Return the [x, y] coordinate for the center point of the cell that contains the specified text.  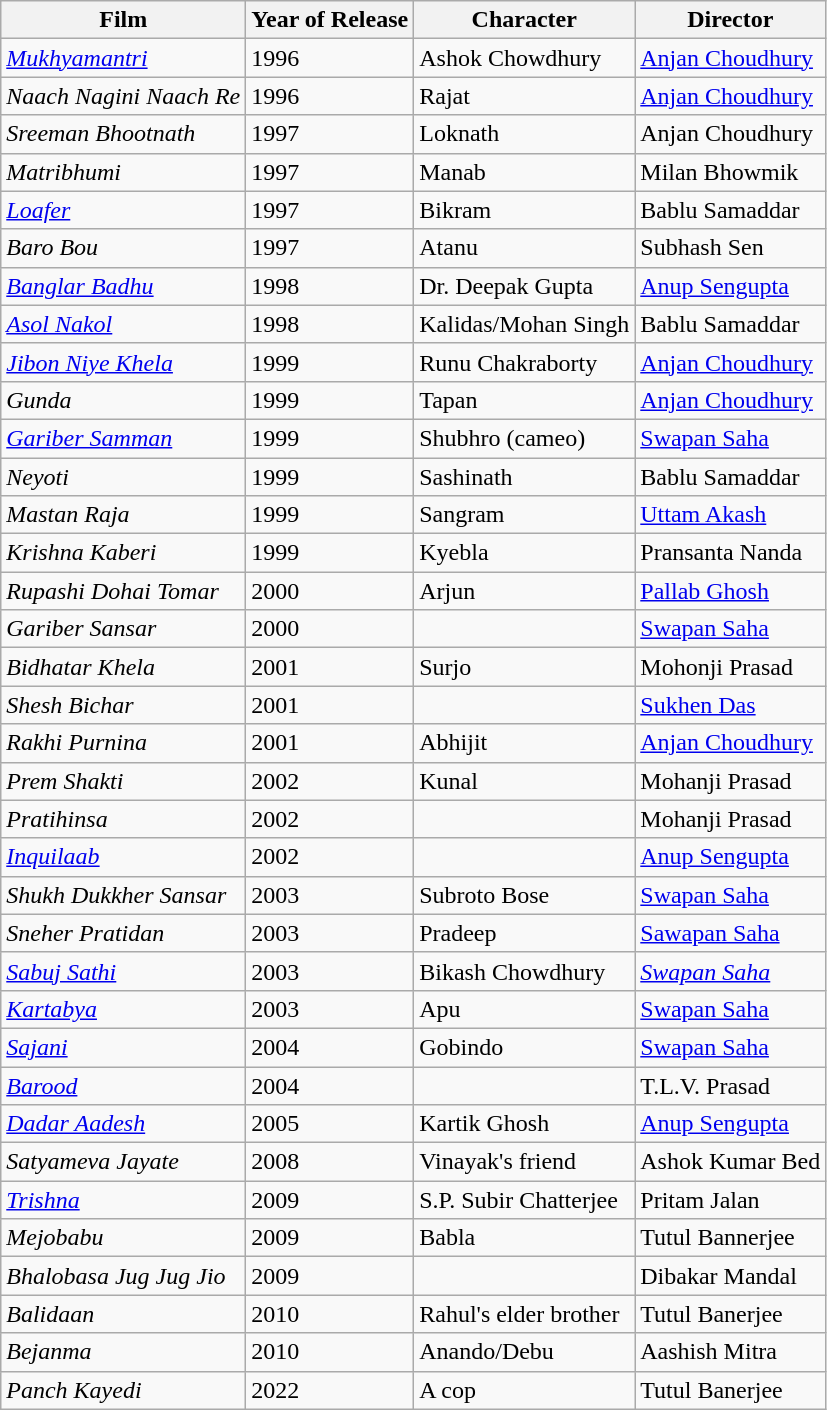
Rakhi Purnina [124, 743]
Shubhro (cameo) [524, 438]
Prem Shakti [124, 781]
Naach Nagini Naach Re [124, 96]
Kartabya [124, 1009]
Pritam Jalan [730, 1200]
Mejobabu [124, 1238]
Kunal [524, 781]
Panch Kayedi [124, 1390]
Kartik Ghosh [524, 1124]
Banglar Badhu [124, 286]
Apu [524, 1009]
Mastan Raja [124, 515]
Tutul Bannerjee [730, 1238]
Subhash Sen [730, 248]
Neyoti [124, 477]
Pratihinsa [124, 819]
Trishna [124, 1200]
Baro Bou [124, 248]
Atanu [524, 248]
2008 [330, 1162]
Arjun [524, 591]
Bhalobasa Jug Jug Jio [124, 1276]
Pransanta Nanda [730, 553]
Gariber Samman [124, 438]
Loafer [124, 210]
Pradeep [524, 933]
Surjo [524, 667]
Dadar Aadesh [124, 1124]
Bikash Chowdhury [524, 971]
Mohonji Prasad [730, 667]
Jibon Niye Khela [124, 362]
Sawapan Saha [730, 933]
Abhijit [524, 743]
Kyebla [524, 553]
Sabuj Sathi [124, 971]
Sangram [524, 515]
Inquilaab [124, 857]
Gunda [124, 400]
Tapan [524, 400]
Rupashi Dohai Tomar [124, 591]
Sreeman Bhootnath [124, 134]
Bejanma [124, 1352]
Film [124, 20]
Year of Release [330, 20]
Uttam Akash [730, 515]
Asol Nakol [124, 324]
Aashish Mitra [730, 1352]
Kalidas/Mohan Singh [524, 324]
Gariber Sansar [124, 629]
Sajani [124, 1047]
Subroto Bose [524, 895]
Manab [524, 172]
Vinayak's friend [524, 1162]
Runu Chakraborty [524, 362]
Rajat [524, 96]
Milan Bhowmik [730, 172]
Dibakar Mandal [730, 1276]
Sashinath [524, 477]
Sukhen Das [730, 705]
T.L.V. Prasad [730, 1085]
Director [730, 20]
Matribhumi [124, 172]
Satyameva Jayate [124, 1162]
Dr. Deepak Gupta [524, 286]
Shesh Bichar [124, 705]
Bidhatar Khela [124, 667]
Sneher Pratidan [124, 933]
2005 [330, 1124]
S.P. Subir Chatterjee [524, 1200]
Ashok Kumar Bed [730, 1162]
Krishna Kaberi [124, 553]
Anando/Debu [524, 1352]
Shukh Dukkher Sansar [124, 895]
Loknath [524, 134]
Babla [524, 1238]
A cop [524, 1390]
Bikram [524, 210]
Gobindo [524, 1047]
Rahul's elder brother [524, 1314]
Ashok Chowdhury [524, 58]
Barood [124, 1085]
Mukhyamantri [124, 58]
Pallab Ghosh [730, 591]
Character [524, 20]
2022 [330, 1390]
Balidaan [124, 1314]
